Locate the cell with the specified text and output its (x, y) center coordinate. 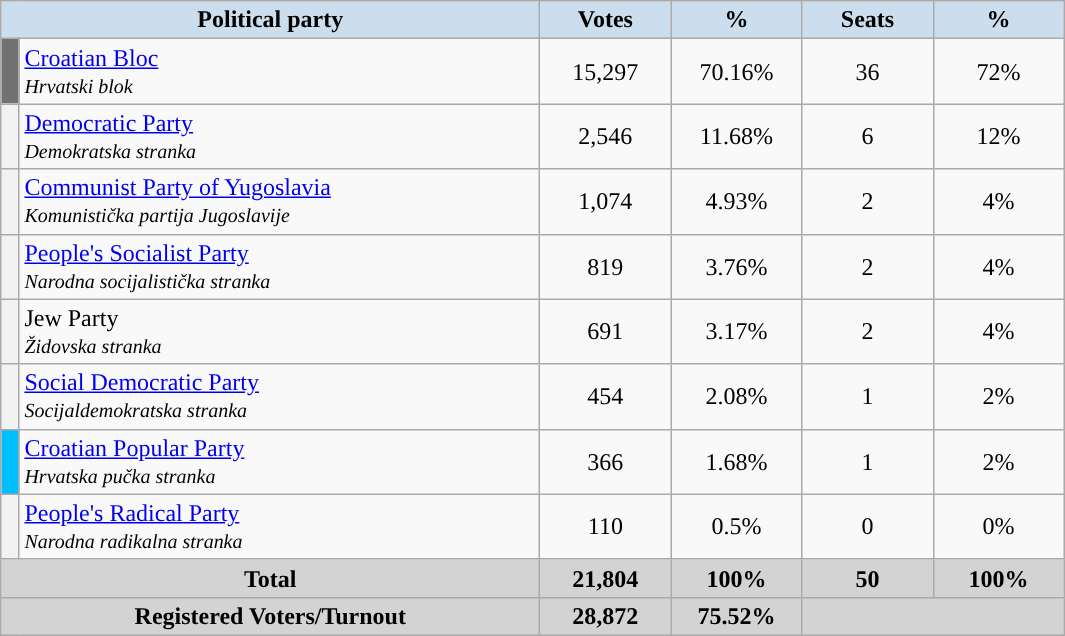
Political party (270, 20)
Jew PartyŽidovska stranka (280, 332)
Communist Party of YugoslaviaKomunistička partija Jugoslavije (280, 202)
People's Socialist PartyNarodna socijalistička stranka (280, 266)
2.08% (736, 396)
3.17% (736, 332)
70.16% (736, 72)
75.52% (736, 616)
21,804 (606, 578)
72% (998, 72)
1.68% (736, 462)
Croatian Popular PartyHrvatska pučka stranka (280, 462)
0% (998, 526)
Votes (606, 20)
11.68% (736, 136)
Social Democratic PartySocijaldemokratska stranka (280, 396)
819 (606, 266)
691 (606, 332)
1,074 (606, 202)
Croatian BlocHrvatski blok (280, 72)
0.5% (736, 526)
Total (270, 578)
0 (868, 526)
50 (868, 578)
Registered Voters/Turnout (270, 616)
3.76% (736, 266)
28,872 (606, 616)
110 (606, 526)
366 (606, 462)
People's Radical PartyNarodna radikalna stranka (280, 526)
2,546 (606, 136)
12% (998, 136)
15,297 (606, 72)
6 (868, 136)
Seats (868, 20)
36 (868, 72)
Democratic PartyDemokratska stranka (280, 136)
454 (606, 396)
4.93% (736, 202)
